Extract the [x, y] coordinate from the center of the cell holding the provided text.  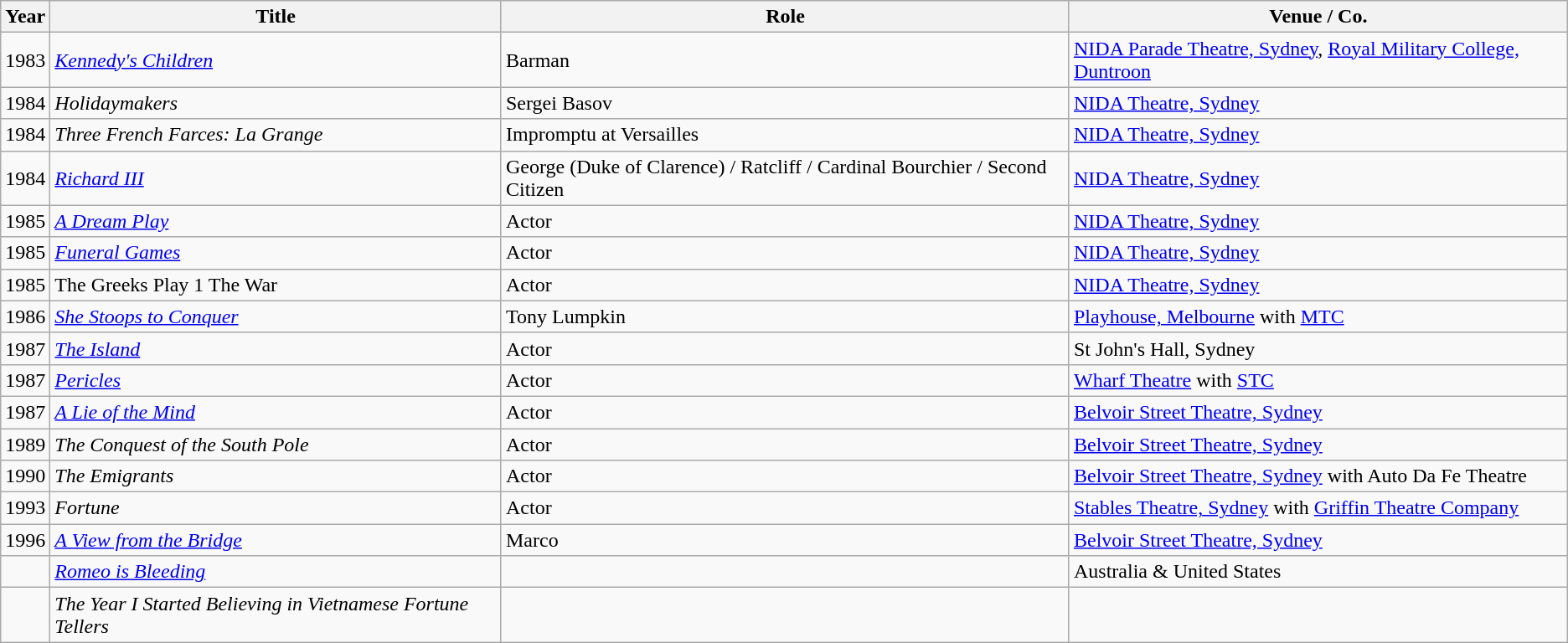
Venue / Co. [1318, 17]
1983 [25, 60]
Barman [785, 60]
1986 [25, 316]
A View from the Bridge [276, 540]
1993 [25, 508]
Funeral Games [276, 253]
Stables Theatre, Sydney with Griffin Theatre Company [1318, 508]
Holidaymakers [276, 103]
Richard III [276, 177]
1996 [25, 540]
Pericles [276, 380]
Role [785, 17]
NIDA Parade Theatre, Sydney, Royal Military College, Duntroon [1318, 60]
St John's Hall, Sydney [1318, 348]
A Lie of the Mind [276, 412]
Sergei Basov [785, 103]
Tony Lumpkin [785, 316]
Marco [785, 540]
Kennedy's Children [276, 60]
Belvoir Street Theatre, Sydney with Auto Da Fe Theatre [1318, 476]
Australia & United States [1318, 572]
1990 [25, 476]
She Stoops to Conquer [276, 316]
The Emigrants [276, 476]
Title [276, 17]
The Conquest of the South Pole [276, 445]
Playhouse, Melbourne with MTC [1318, 316]
Year [25, 17]
Fortune [276, 508]
A Dream Play [276, 221]
The Greeks Play 1 The War [276, 285]
George (Duke of Clarence) / Ratcliff / Cardinal Bourchier / Second Citizen [785, 177]
Romeo is Bleeding [276, 572]
1989 [25, 445]
The Year I Started Believing in Vietnamese Fortune Tellers [276, 615]
The Island [276, 348]
Three French Farces: La Grange [276, 135]
Impromptu at Versailles [785, 135]
Wharf Theatre with STC [1318, 380]
